Extract the (X, Y) coordinate from the center of the cell holding the provided text.  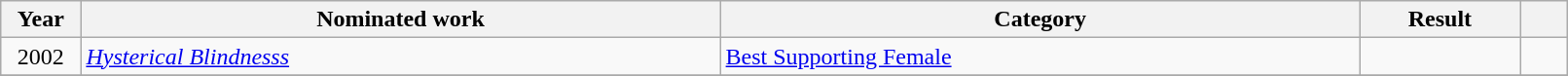
Best Supporting Female (1039, 57)
2002 (41, 57)
Category (1039, 19)
Year (41, 19)
Result (1440, 19)
Hysterical Blindnesss (401, 57)
Nominated work (401, 19)
